For the text-containing cell, return its midpoint in [X, Y] coordinate format. 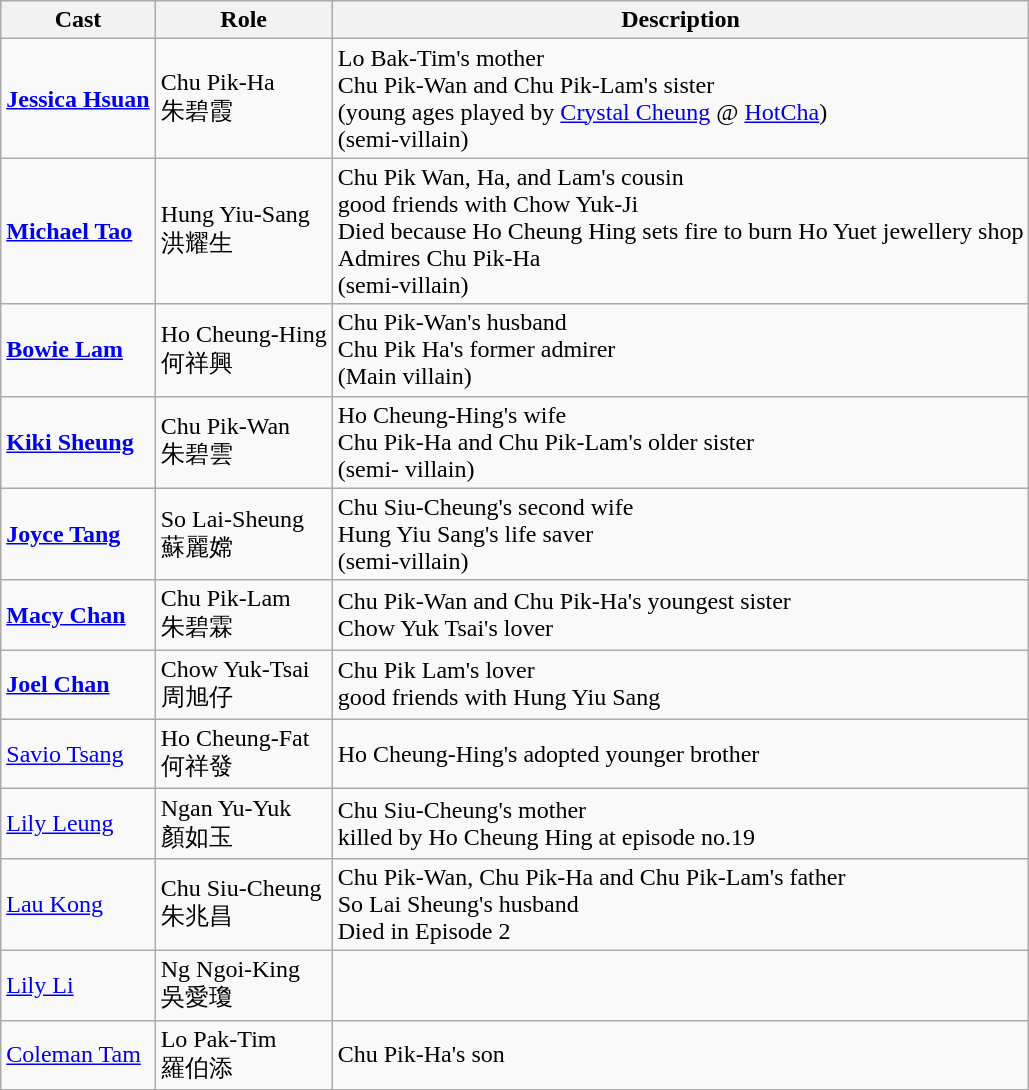
Chow Yuk-Tsai 周旭仔 [244, 685]
Lily Li [78, 985]
Lau Kong [78, 904]
Ho Cheung-Hing's wife Chu Pik-Ha and Chu Pik-Lam's older sister(semi- villain) [680, 442]
Michael Tao [78, 231]
Chu Pik-Lam 朱碧霖 [244, 615]
Chu Pik-Wan 朱碧雲 [244, 442]
So Lai-Sheung 蘇麗嫦 [244, 534]
Bowie Lam [78, 350]
Hung Yiu-Sang 洪耀生 [244, 231]
Ngan Yu-Yuk 顏如玉 [244, 824]
Chu Pik-Wan and Chu Pik-Ha's youngest sister Chow Yuk Tsai's lover [680, 615]
Lily Leung [78, 824]
Chu Siu-Cheung's mother killed by Ho Cheung Hing at episode no.19 [680, 824]
Lo Bak-Tim's mother Chu Pik-Wan and Chu Pik-Lam's sister (young ages played by Crystal Cheung @ HotCha)(semi-villain) [680, 98]
Coleman Tam [78, 1055]
Joel Chan [78, 685]
Ho Cheung-Fat 何祥發 [244, 754]
Ho Cheung-Hing 何祥興 [244, 350]
Savio Tsang [78, 754]
Description [680, 20]
Cast [78, 20]
Chu Pik Lam's lover good friends with Hung Yiu Sang [680, 685]
Chu Siu-Cheung's second wife Hung Yiu Sang's life saver(semi-villain) [680, 534]
Chu Pik-Wan's husband Chu Pik Ha's former admirer(Main villain) [680, 350]
Chu Pik-Ha 朱碧霞 [244, 98]
Chu Pik-Wan, Chu Pik-Ha and Chu Pik-Lam's father So Lai Sheung's husband Died in Episode 2 [680, 904]
Macy Chan [78, 615]
Role [244, 20]
Ho Cheung-Hing's adopted younger brother [680, 754]
Ng Ngoi-King 吳愛瓊 [244, 985]
Kiki Sheung [78, 442]
Lo Pak-Tim 羅伯添 [244, 1055]
Jessica Hsuan [78, 98]
Chu Pik-Ha's son [680, 1055]
Chu Siu-Cheung 朱兆昌 [244, 904]
Joyce Tang [78, 534]
